Pinpoint the cell where the given text exists, returning its [X, Y] midpoint coordinate. 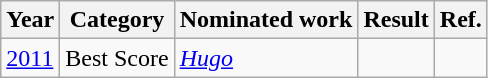
Category [117, 20]
2011 [30, 58]
Year [30, 20]
Ref. [460, 20]
Best Score [117, 58]
Result [396, 20]
Nominated work [266, 20]
Hugo [266, 58]
